Determine the [x, y] coordinate at the center of the cell enclosing the given text.  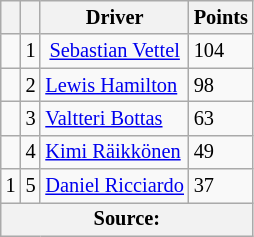
4 [31, 152]
Driver [114, 17]
49 [221, 152]
3 [31, 118]
Kimi Räikkönen [114, 152]
Sebastian Vettel [114, 51]
Lewis Hamilton [114, 85]
2 [31, 85]
Points [221, 17]
Valtteri Bottas [114, 118]
Daniel Ricciardo [114, 186]
98 [221, 85]
5 [31, 186]
104 [221, 51]
37 [221, 186]
63 [221, 118]
Source: [127, 219]
